Determine the (X, Y) coordinate at the center of the cell enclosing the given text.  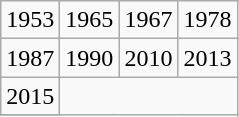
1953 (30, 20)
1978 (208, 20)
1967 (148, 20)
1965 (90, 20)
1987 (30, 58)
2015 (30, 96)
2010 (148, 58)
2013 (208, 58)
1990 (90, 58)
